Extract the (x, y) coordinate from the center of the cell holding the provided text.  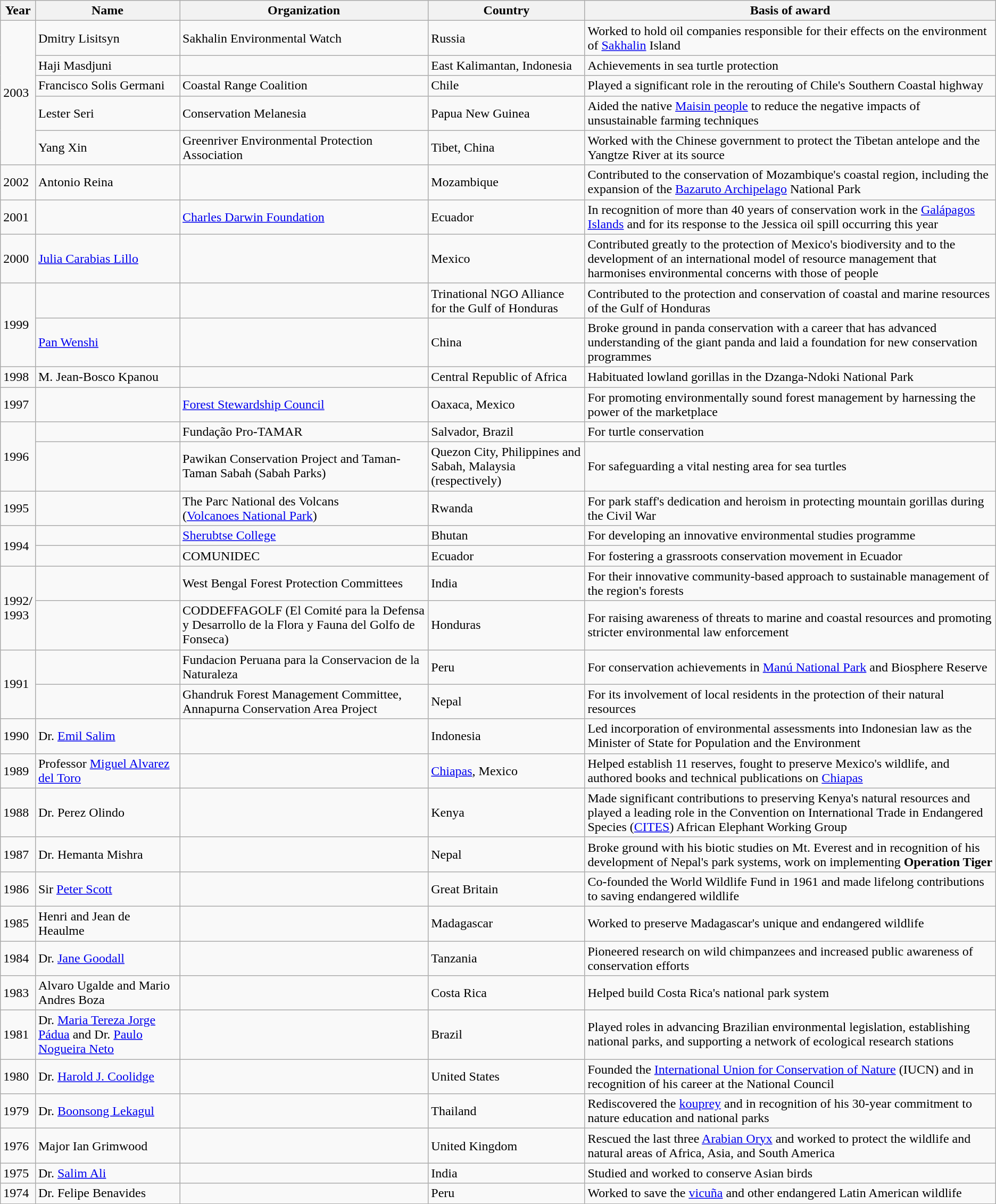
For its involvement of local residents in the protection of their natural resources (790, 701)
United Kingdom (507, 1146)
Dmitry Lisitsyn (107, 38)
Forest Stewardship Council (304, 404)
Papua New Guinea (507, 113)
For promoting environmentally sound forest management by harnessing the power of the marketplace (790, 404)
Contributed to the conservation of Mozambique's coastal region, including the expansion of the Bazaruto Archipelago National Park (790, 182)
East Kalimantan, Indonesia (507, 65)
Madagascar (507, 924)
Founded the International Union for Conservation of Nature (IUCN) and in recognition of his career at the National Council (790, 1077)
Played roles in advancing Brazilian environmental legislation, establishing national parks, and supporting a network of ecological research stations (790, 1035)
Dr. Salim Ali (107, 1173)
Henri and Jean de Heaulme (107, 924)
China (507, 342)
Mozambique (507, 182)
Dr. Felipe Benavides (107, 1193)
West Bengal Forest Protection Committees (304, 583)
1991 (18, 684)
Pan Wenshi (107, 342)
Lester Seri (107, 113)
1981 (18, 1035)
For their innovative community-based approach to sustainable management of the region's forests (790, 583)
Coastal Range Coalition (304, 86)
COMUNIDEC (304, 556)
Name (107, 11)
Greenriver Environmental Protection Association (304, 148)
1983 (18, 993)
Russia (507, 38)
Rwanda (507, 509)
Oaxaca, Mexico (507, 404)
2002 (18, 182)
1998 (18, 377)
The Parc National des Volcans(Volcanoes National Park) (304, 509)
1995 (18, 509)
Julia Carabias Lillo (107, 259)
Indonesia (507, 736)
Sakhalin Environmental Watch (304, 38)
Sherubtse College (304, 536)
Great Britain (507, 889)
2000 (18, 259)
Played a significant role in the rerouting of Chile's Southern Coastal highway (790, 86)
Thailand (507, 1111)
1990 (18, 736)
Conservation Melanesia (304, 113)
In recognition of more than 40 years of conservation work in the Galápagos Islands and for its response to the Jessica oil spill occurring this year (790, 217)
Central Republic of Africa (507, 377)
Organization (304, 11)
Dr. Jane Goodall (107, 958)
Professor Miguel Alvarez del Toro (107, 770)
Worked to hold oil companies responsible for their effects on the environment of Sakhalin Island (790, 38)
Sir Peter Scott (107, 889)
Country (507, 11)
Fundação Pro-TAMAR (304, 432)
Honduras (507, 625)
Mexico (507, 259)
Helped establish 11 reserves, fought to preserve Mexico's wildlife, and authored books and technical publications on Chiapas (790, 770)
For raising awareness of threats to marine and coastal resources and promoting stricter environmental law enforcement (790, 625)
Worked to preserve Madagascar's unique and endangered wildlife (790, 924)
Costa Rica (507, 993)
1996 (18, 456)
Quezon City, Philippines and Sabah, Malaysia (respectively) (507, 467)
Charles Darwin Foundation (304, 217)
Studied and worked to conserve Asian birds (790, 1173)
Fundacion Peruana para la Conservacion de la Naturaleza (304, 667)
Chile (507, 86)
1992/1993 (18, 608)
Dr. Emil Salim (107, 736)
Tanzania (507, 958)
Pawikan Conservation Project and Taman-Taman Sabah (Sabah Parks) (304, 467)
Dr. Perez Olindo (107, 812)
Worked with the Chinese government to protect the Tibetan antelope and the Yangtze River at its source (790, 148)
For conservation achievements in Manú National Park and Biosphere Reserve (790, 667)
1974 (18, 1193)
Dr. Harold J. Coolidge (107, 1077)
Dr. Boonsong Lekagul (107, 1111)
For turtle conservation (790, 432)
Rescued the last three Arabian Oryx and worked to protect the wildlife and natural areas of Africa, Asia, and South America (790, 1146)
Kenya (507, 812)
1987 (18, 854)
Chiapas, Mexico (507, 770)
1997 (18, 404)
Rediscovered the kouprey and in recognition of his 30-year commitment to nature education and national parks (790, 1111)
Haji Masdjuni (107, 65)
Trinational NGO Alliance for the Gulf of Honduras (507, 300)
Year (18, 11)
2003 (18, 93)
United States (507, 1077)
Bhutan (507, 536)
Achievements in sea turtle protection (790, 65)
M. Jean-Bosco Kpanou (107, 377)
Basis of award (790, 11)
Led incorporation of environmental assessments into Indonesian law as the Minister of State for Population and the Environment (790, 736)
CODDEFFAGOLF (El Comité para la Defensa y Desarrollo de la Flora y Fauna del Golfo de Fonseca) (304, 625)
For park staff's dedication and heroism in protecting mountain gorillas during the Civil War (790, 509)
Habituated lowland gorillas in the Dzanga-Ndoki National Park (790, 377)
1975 (18, 1173)
Helped build Costa Rica's national park system (790, 993)
For developing an innovative environmental studies programme (790, 536)
1988 (18, 812)
1985 (18, 924)
1979 (18, 1111)
Dr. Hemanta Mishra (107, 854)
2001 (18, 217)
Co-founded the World Wildlife Fund in 1961 and made lifelong contributions to saving endangered wildlife (790, 889)
Yang Xin (107, 148)
1976 (18, 1146)
1994 (18, 546)
Major Ian Grimwood (107, 1146)
1984 (18, 958)
1999 (18, 325)
Alvaro Ugalde and Mario Andres Boza (107, 993)
Tibet, China (507, 148)
Brazil (507, 1035)
Francisco Solis Germani (107, 86)
Salvador, Brazil (507, 432)
1986 (18, 889)
For safeguarding a vital nesting area for sea turtles (790, 467)
Dr. Maria Tereza Jorge Pádua and Dr. Paulo Nogueira Neto (107, 1035)
For fostering a grassroots conservation movement in Ecuador (790, 556)
Ghandruk Forest Management Committee, Annapurna Conservation Area Project (304, 701)
1980 (18, 1077)
Pioneered research on wild chimpanzees and increased public awareness of conservation efforts (790, 958)
Contributed to the protection and conservation of coastal and marine resources of the Gulf of Honduras (790, 300)
Aided the native Maisin people to reduce the negative impacts of unsustainable farming techniques (790, 113)
Antonio Reina (107, 182)
1989 (18, 770)
Worked to save the vicuña and other endangered Latin American wildlife (790, 1193)
